Scan for the cell matching the given text and deliver its (X, Y) coordinate at center. 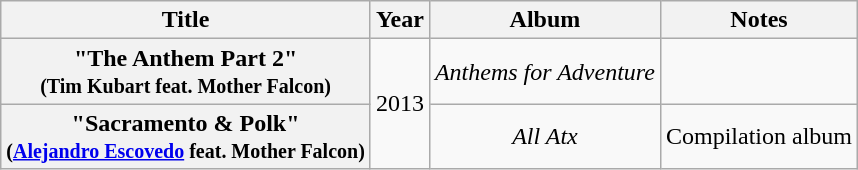
Notes (758, 20)
"The Anthem Part 2"(Tim Kubart feat. Mother Falcon) (186, 72)
Anthems for Adventure (544, 72)
Album (544, 20)
Title (186, 20)
"Sacramento & Polk" (Alejandro Escovedo feat. Mother Falcon) (186, 136)
2013 (400, 104)
Year (400, 20)
All Atx (544, 136)
Compilation album (758, 136)
